For the text-containing cell, return its midpoint in (X, Y) coordinate format. 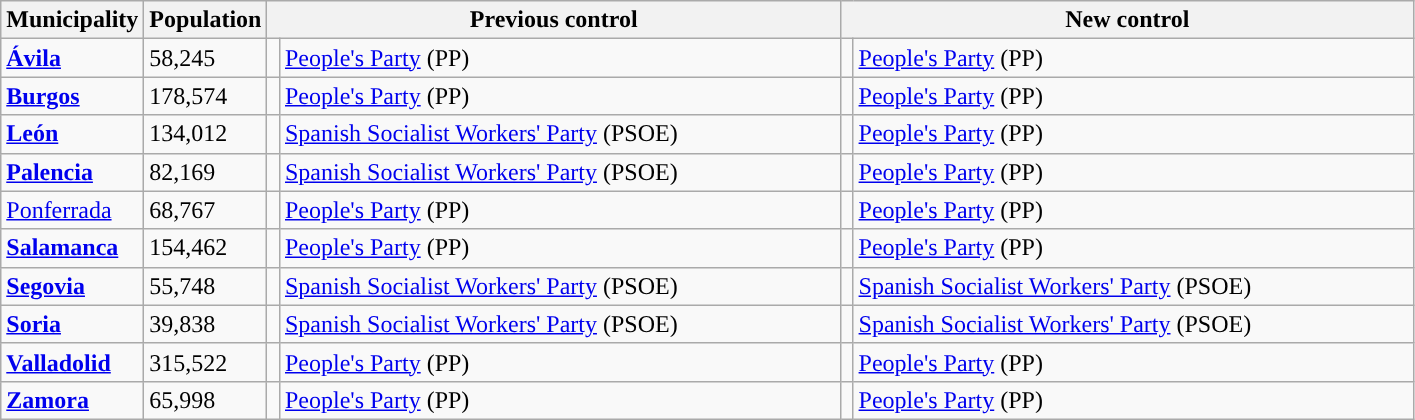
Previous control (554, 20)
Salamanca (72, 248)
Burgos (72, 96)
65,998 (206, 400)
58,245 (206, 58)
Zamora (72, 400)
178,574 (206, 96)
León (72, 134)
315,522 (206, 362)
New control (1127, 20)
Palencia (72, 172)
154,462 (206, 248)
Population (206, 20)
82,169 (206, 172)
Valladolid (72, 362)
39,838 (206, 324)
134,012 (206, 134)
Segovia (72, 286)
Municipality (72, 20)
Soria (72, 324)
Ponferrada (72, 210)
Ávila (72, 58)
55,748 (206, 286)
68,767 (206, 210)
